Find where the given text appears and provide that cell's center as (x, y) coordinate. 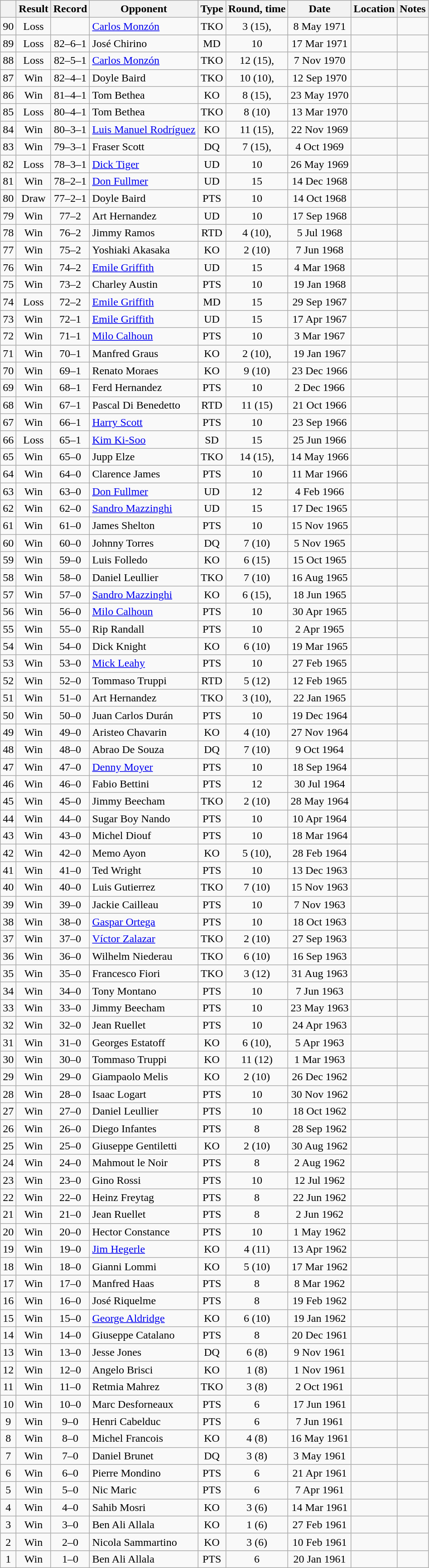
8 (15), (257, 95)
54–0 (70, 646)
35 (8, 973)
48 (8, 749)
28 (8, 1094)
Georges Estatoff (144, 1042)
3 May 1961 (320, 1456)
2 Dec 1966 (320, 388)
22 (8, 1197)
78 (8, 233)
71 (8, 353)
9 (10) (257, 371)
6 (15) (257, 560)
36–0 (70, 956)
4 Oct 1969 (320, 147)
25 (8, 1146)
77 (8, 250)
Memo Ayon (144, 853)
42 (8, 853)
21 Oct 1966 (320, 405)
16 Aug 1965 (320, 577)
44 (8, 819)
18 Mar 1964 (320, 836)
36 (8, 956)
18 (8, 1266)
28 May 1964 (320, 801)
7 Jun 1963 (320, 991)
1 (8, 1559)
James Shelton (144, 526)
16 May 1961 (320, 1439)
26 (8, 1129)
20 Jan 1961 (320, 1559)
11 (15), (257, 129)
67–1 (70, 405)
37–0 (70, 939)
Gino Rossi (144, 1180)
14 (15), (257, 457)
50–0 (70, 715)
23 May 1970 (320, 95)
7 Apr 1961 (320, 1490)
65–0 (70, 457)
Sugar Boy Nando (144, 819)
79–3–1 (70, 147)
Marc Desforneaux (144, 1404)
15–0 (70, 1318)
4 (8, 1507)
15 Nov 1965 (320, 526)
88 (8, 61)
George Aldridge (144, 1318)
5 Apr 1963 (320, 1042)
58–0 (70, 577)
49–0 (70, 732)
8 Mar 1962 (320, 1283)
1 Nov 1961 (320, 1370)
41–0 (70, 870)
27 Nov 1964 (320, 732)
39–0 (70, 905)
77–2 (70, 216)
Johnny Torres (144, 543)
5 (8, 1490)
60–0 (70, 543)
18 Jun 1965 (320, 595)
12 (15), (257, 61)
50 (8, 715)
José Riquelme (144, 1301)
3–0 (70, 1525)
85 (8, 112)
Manfred Graus (144, 353)
70–1 (70, 353)
40 (8, 887)
4 (10), (257, 233)
59 (8, 560)
22–0 (70, 1197)
66–1 (70, 422)
13 Mar 1970 (320, 112)
3 Mar 1967 (320, 336)
Nicola Sammartino (144, 1542)
55–0 (70, 629)
11 (8, 1387)
Charley Austin (144, 285)
79 (8, 216)
Location (374, 9)
70 (8, 371)
Yoshiaki Akasaka (144, 250)
14 Mar 1961 (320, 1507)
Jimmy Ramos (144, 233)
Jesse Jones (144, 1353)
28 Feb 1964 (320, 853)
20–0 (70, 1232)
Rip Randall (144, 629)
Luis Manuel Rodríguez (144, 129)
76–2 (70, 233)
Fraser Scott (144, 147)
9–0 (70, 1421)
17 Jun 1961 (320, 1404)
Nic Maric (144, 1490)
24 Apr 1963 (320, 1025)
6–0 (70, 1473)
19 Jan 1967 (320, 353)
74–2 (70, 267)
84 (8, 129)
45–0 (70, 801)
2 (8, 1542)
72 (8, 336)
12 Sep 1970 (320, 78)
5 (12) (257, 681)
38 (8, 922)
81 (8, 181)
Abrao De Souza (144, 749)
30 Apr 1965 (320, 612)
5 (10) (257, 1266)
4 Feb 1966 (320, 491)
Ferd Hernandez (144, 388)
10 Feb 1961 (320, 1542)
47 (8, 767)
1 May 1962 (320, 1232)
6 (15), (257, 595)
52 (8, 681)
17 Dec 1965 (320, 509)
75 (8, 285)
Gianni Lommi (144, 1266)
43–0 (70, 836)
24 (8, 1163)
31–0 (70, 1042)
7 (15), (257, 147)
11–0 (70, 1387)
28 Sep 1962 (320, 1129)
Luis Folledo (144, 560)
74 (8, 302)
45 (8, 801)
72–2 (70, 302)
Francesco Fiori (144, 973)
33 (8, 1008)
3 (15), (257, 26)
Pascal Di Benedetto (144, 405)
67 (8, 422)
14 (8, 1335)
81–4–1 (70, 95)
14 Dec 1968 (320, 181)
27–0 (70, 1111)
25–0 (70, 1146)
12 Feb 1965 (320, 681)
Mick Leahy (144, 663)
Giuseppe Catalano (144, 1335)
87 (8, 78)
3 (12) (257, 973)
Michel Diouf (144, 836)
19–0 (70, 1249)
Mahmout le Noir (144, 1163)
15 Nov 1963 (320, 887)
8–0 (70, 1439)
23 May 1963 (320, 1008)
12 Jul 1962 (320, 1180)
60 (8, 543)
18 Sep 1964 (320, 767)
44–0 (70, 819)
75–2 (70, 250)
73 (8, 319)
61 (8, 526)
12–0 (70, 1370)
62 (8, 509)
51 (8, 698)
17 Apr 1967 (320, 319)
Daniel Brunet (144, 1456)
2 (10), (257, 353)
63 (8, 491)
10–0 (70, 1404)
1 (8) (257, 1370)
28–0 (70, 1094)
Giampaolo Melis (144, 1077)
4 (11) (257, 1249)
58 (8, 577)
55 (8, 629)
49 (8, 732)
1 Mar 1963 (320, 1060)
34–0 (70, 991)
5 (10), (257, 853)
Denny Moyer (144, 767)
Isaac Logart (144, 1094)
4 (10) (257, 732)
30–0 (70, 1060)
7 Jun 1968 (320, 250)
22 Nov 1969 (320, 129)
13 Apr 1962 (320, 1249)
Round, time (257, 9)
11 (15) (257, 405)
27 (8, 1111)
3 (10), (257, 698)
7 (8, 1456)
89 (8, 43)
Diego Infantes (144, 1129)
35–0 (70, 973)
Notes (413, 9)
68–1 (70, 388)
32–0 (70, 1025)
17 Sep 1968 (320, 216)
16 (8, 1301)
17 Mar 1962 (320, 1266)
5–0 (70, 1490)
10 Apr 1964 (320, 819)
Fabio Bettini (144, 784)
13–0 (70, 1353)
4–0 (70, 1507)
46 (8, 784)
14 Oct 1968 (320, 198)
Víctor Zalazar (144, 939)
Michel Francois (144, 1439)
Dick Tiger (144, 164)
4 (8) (257, 1439)
80–4–1 (70, 112)
47–0 (70, 767)
73–2 (70, 285)
Harry Scott (144, 422)
77–2–1 (70, 198)
9 (8, 1421)
19 Mar 1965 (320, 646)
9 Nov 1961 (320, 1353)
7–0 (70, 1456)
Renato Moraes (144, 371)
46–0 (70, 784)
Draw (34, 198)
Jackie Cailleau (144, 905)
1–0 (70, 1559)
2 Jun 1962 (320, 1215)
30 (8, 1060)
9 Oct 1964 (320, 749)
SD (212, 439)
3 (8, 1525)
61–0 (70, 526)
82–5–1 (70, 61)
41 (8, 870)
5 Nov 1965 (320, 543)
10 (10), (257, 78)
4 Mar 1968 (320, 267)
5 Jul 1968 (320, 233)
14 May 1966 (320, 457)
Henri Cabelduc (144, 1421)
27 Feb 1965 (320, 663)
56–0 (70, 612)
26–0 (70, 1129)
23 Dec 1966 (320, 371)
Date (320, 9)
76 (8, 267)
8 (10) (257, 112)
Record (70, 9)
83 (8, 147)
82 (8, 164)
8 May 1971 (320, 26)
17 Mar 1971 (320, 43)
86 (8, 95)
7 Nov 1963 (320, 905)
53–0 (70, 663)
11 (12) (257, 1060)
Dick Knight (144, 646)
82–4–1 (70, 78)
Ted Wright (144, 870)
42–0 (70, 853)
13 Dec 1963 (320, 870)
31 Aug 1963 (320, 973)
71–1 (70, 336)
Jim Hegerle (144, 1249)
14–0 (70, 1335)
Wilhelm Niederau (144, 956)
30 Jul 1964 (320, 784)
23 (8, 1180)
23 Sep 1966 (320, 422)
29–0 (70, 1077)
21 (8, 1215)
19 (8, 1249)
48–0 (70, 749)
22 Jan 1965 (320, 698)
23–0 (70, 1180)
30 Aug 1962 (320, 1146)
6 (8) (257, 1353)
26 May 1969 (320, 164)
43 (8, 836)
59–0 (70, 560)
19 Feb 1962 (320, 1301)
José Chirino (144, 43)
19 Jan 1962 (320, 1318)
56 (8, 612)
1 (6) (257, 1525)
69 (8, 388)
69–1 (70, 371)
30 Nov 1962 (320, 1094)
Aristeo Chavarin (144, 732)
16 Sep 1963 (320, 956)
33–0 (70, 1008)
64 (8, 474)
90 (8, 26)
15 Oct 1965 (320, 560)
38–0 (70, 922)
53 (8, 663)
Manfred Haas (144, 1283)
Luis Gutierrez (144, 887)
6 (10), (257, 1042)
Clarence James (144, 474)
65–1 (70, 439)
17 (8, 1283)
29 (8, 1077)
Opponent (144, 9)
Hector Constance (144, 1232)
Gaspar Ortega (144, 922)
20 (8, 1232)
65 (8, 457)
Giuseppe Gentiletti (144, 1146)
Angelo Brisci (144, 1370)
Retmia Mahrez (144, 1387)
2 Aug 1962 (320, 1163)
18 Oct 1963 (320, 922)
51–0 (70, 698)
66 (8, 439)
Result (34, 9)
Kim Ki-Soo (144, 439)
34 (8, 991)
27 Feb 1961 (320, 1525)
16–0 (70, 1301)
18–0 (70, 1266)
31 (8, 1042)
18 Oct 1962 (320, 1111)
62–0 (70, 509)
7 Jun 1961 (320, 1421)
37 (8, 939)
Jupp Elze (144, 457)
40–0 (70, 887)
7 Nov 1970 (320, 61)
72–1 (70, 319)
21–0 (70, 1215)
80–3–1 (70, 129)
13 (8, 1353)
11 Mar 1966 (320, 474)
64–0 (70, 474)
68 (8, 405)
Tony Montano (144, 991)
25 Jun 1966 (320, 439)
2 Apr 1965 (320, 629)
Pierre Mondino (144, 1473)
63–0 (70, 491)
21 Apr 1961 (320, 1473)
2–0 (70, 1542)
39 (8, 905)
29 Sep 1967 (320, 302)
19 Dec 1964 (320, 715)
82–6–1 (70, 43)
52–0 (70, 681)
78–2–1 (70, 181)
57 (8, 595)
Heinz Freytag (144, 1197)
26 Dec 1962 (320, 1077)
57–0 (70, 595)
78–3–1 (70, 164)
54 (8, 646)
Juan Carlos Durán (144, 715)
27 Sep 1963 (320, 939)
17–0 (70, 1283)
80 (8, 198)
2 Oct 1961 (320, 1387)
24–0 (70, 1163)
22 Jun 1962 (320, 1197)
19 Jan 1968 (320, 285)
Type (212, 9)
Sahib Mosri (144, 1507)
20 Dec 1961 (320, 1335)
32 (8, 1025)
